Find where the given text appears and provide that cell's center as (X, Y) coordinate. 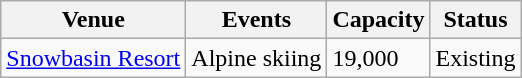
Existing (476, 58)
Events (256, 20)
Snowbasin Resort (94, 58)
Capacity (378, 20)
Alpine skiing (256, 58)
19,000 (378, 58)
Status (476, 20)
Venue (94, 20)
